From the cell containing the given text, extract its center point as (X, Y) coordinate. 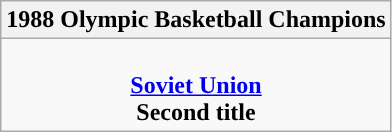
1988 Olympic Basketball Champions (196, 20)
Soviet Union Second title (196, 85)
